Pinpoint the cell where the given text exists, returning its (X, Y) midpoint coordinate. 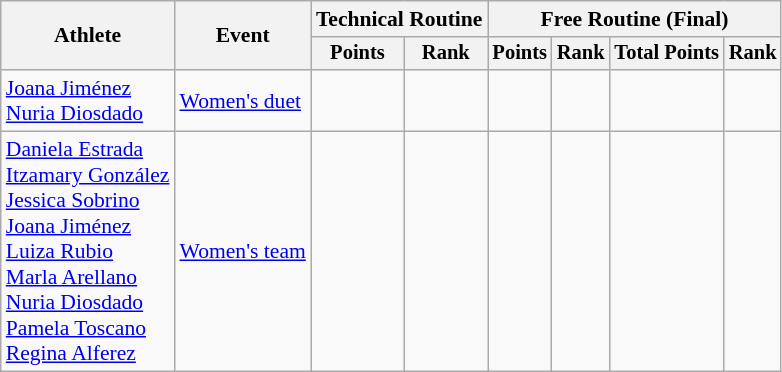
Free Routine (Final) (635, 19)
Women's duet (242, 100)
Technical Routine (400, 19)
Joana JiménezNuria Diosdado (88, 100)
Daniela EstradaItzamary GonzálezJessica SobrinoJoana JiménezLuiza RubioMarla ArellanoNuria DiosdadoPamela ToscanoRegina Alferez (88, 252)
Women's team (242, 252)
Event (242, 36)
Total Points (666, 54)
Athlete (88, 36)
